Find where the given text appears and provide that cell's center as [X, Y] coordinate. 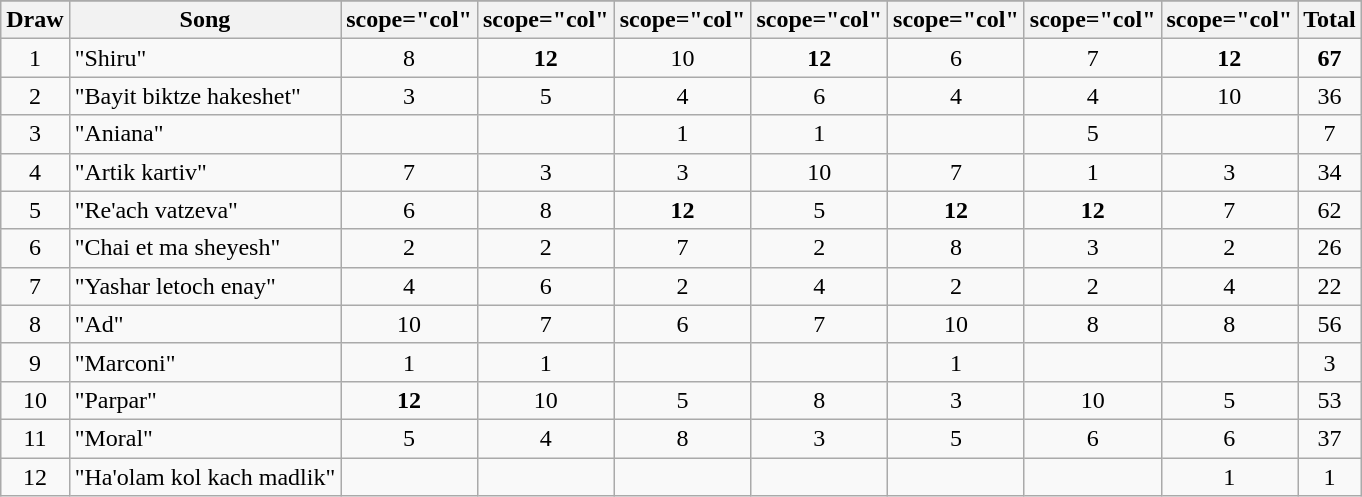
"Shiru" [205, 58]
"Ad" [205, 324]
"Chai et ma sheyesh" [205, 248]
"Parpar" [205, 400]
26 [1330, 248]
62 [1330, 210]
56 [1330, 324]
11 [35, 438]
34 [1330, 172]
9 [35, 362]
Total [1330, 20]
67 [1330, 58]
"Bayit biktze hakeshet" [205, 96]
"Artik kartiv" [205, 172]
"Ha'olam kol kach madlik" [205, 477]
"Marconi" [205, 362]
"Yashar letoch enay" [205, 286]
"Re'ach vatzeva" [205, 210]
53 [1330, 400]
"Aniana" [205, 134]
36 [1330, 96]
Song [205, 20]
Draw [35, 20]
"Moral" [205, 438]
22 [1330, 286]
37 [1330, 438]
